Capture the cell that displays the provided text and extract its [x, y] central coordinate. 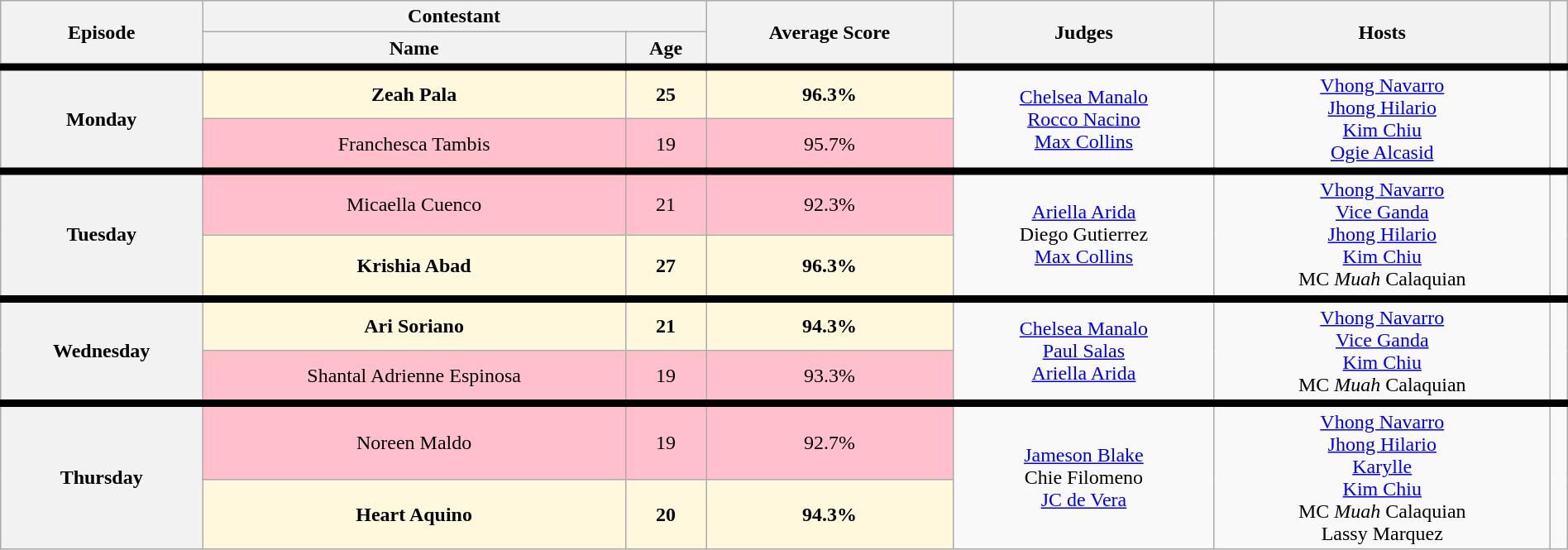
27 [667, 266]
Jameson BlakeChie FilomenoJC de Vera [1084, 476]
Average Score [830, 34]
Vhong NavarroVice GandaJhong HilarioKim ChiuMC Muah Calaquian [1382, 235]
92.3% [830, 203]
Shantal Adrienne Espinosa [414, 377]
93.3% [830, 377]
Heart Aquino [414, 514]
Noreen Maldo [414, 442]
Ari Soriano [414, 324]
Tuesday [102, 235]
Thursday [102, 476]
95.7% [830, 146]
Episode [102, 34]
Ariella AridaDiego GutierrezMax Collins [1084, 235]
Monday [102, 119]
20 [667, 514]
92.7% [830, 442]
Vhong NavarroJhong HilarioKim ChiuOgie Alcasid [1382, 119]
Zeah Pala [414, 93]
Contestant [455, 17]
Vhong NavarroVice GandaKim ChiuMC Muah Calaquian [1382, 351]
Wednesday [102, 351]
Judges [1084, 34]
Vhong NavarroJhong HilarioKarylleKim ChiuMC Muah CalaquianLassy Marquez [1382, 476]
Chelsea ManaloRocco NacinoMax Collins [1084, 119]
Hosts [1382, 34]
Chelsea ManaloPaul SalasAriella Arida [1084, 351]
Name [414, 50]
25 [667, 93]
Micaella Cuenco [414, 203]
Franchesca Tambis [414, 146]
Krishia Abad [414, 266]
Age [667, 50]
